Provide the [x, y] coordinate of the cell's center where the given text is located.  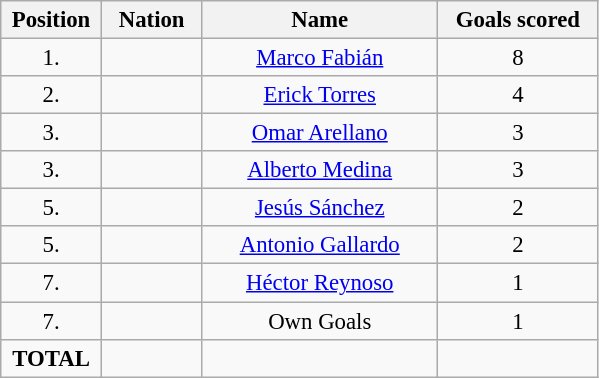
Name [320, 20]
Own Goals [320, 321]
TOTAL [52, 358]
8 [518, 58]
Alberto Medina [320, 170]
Omar Arellano [320, 133]
Antonio Gallardo [320, 245]
Position [52, 20]
Marco Fabián [320, 58]
Erick Torres [320, 95]
4 [518, 95]
Nation [152, 20]
Héctor Reynoso [320, 283]
Jesús Sánchez [320, 208]
Goals scored [518, 20]
2. [52, 95]
1. [52, 58]
